Determine the [X, Y] coordinate at the center of the cell enclosing the given text.  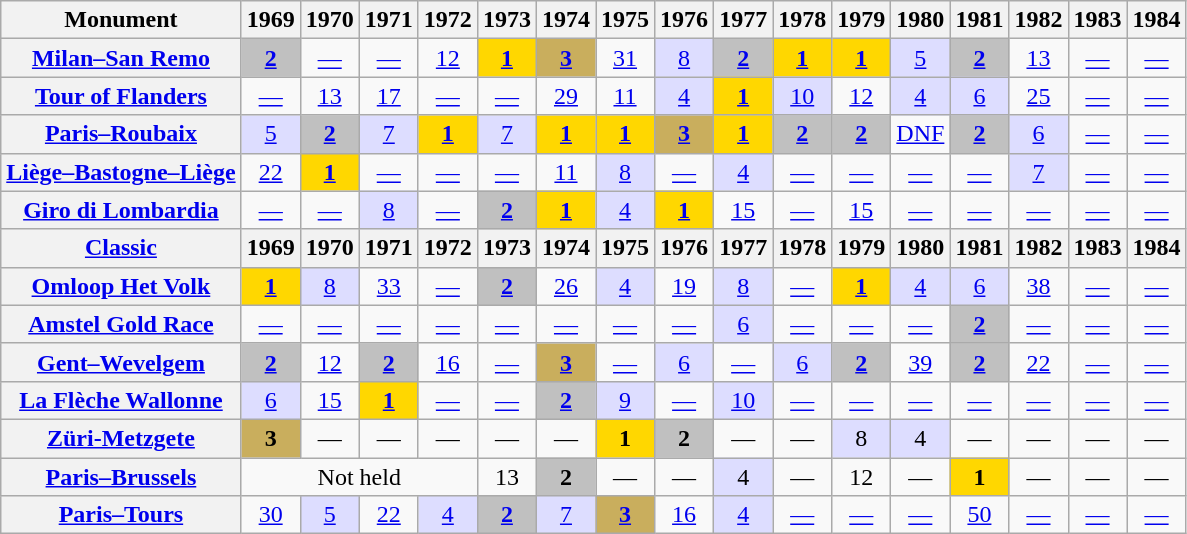
Amstel Gold Race [121, 324]
38 [1038, 286]
19 [684, 286]
Classic [121, 248]
33 [388, 286]
Monument [121, 20]
31 [626, 58]
Giro di Lombardia [121, 210]
39 [920, 362]
26 [566, 286]
Gent–Wevelgem [121, 362]
Not held [359, 477]
Paris–Roubaix [121, 134]
La Flèche Wallonne [121, 400]
Paris–Brussels [121, 477]
Liège–Bastogne–Liège [121, 172]
25 [1038, 96]
30 [270, 515]
Milan–San Remo [121, 58]
Paris–Tours [121, 515]
Tour of Flanders [121, 96]
50 [980, 515]
Omloop Het Volk [121, 286]
Züri-Metzgete [121, 438]
DNF [920, 134]
17 [388, 96]
29 [566, 96]
9 [626, 400]
